Return the (X, Y) coordinate for the center point of the cell that contains the specified text.  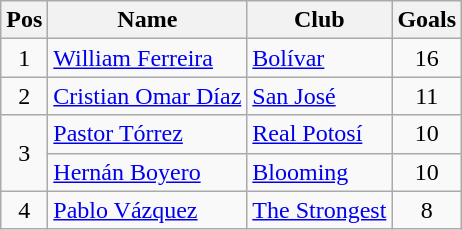
Blooming (320, 172)
1 (24, 58)
3 (24, 153)
San José (320, 96)
Club (320, 20)
16 (427, 58)
Pablo Vázquez (148, 210)
Bolívar (320, 58)
The Strongest (320, 210)
Real Potosí (320, 134)
Pastor Tórrez (148, 134)
4 (24, 210)
2 (24, 96)
8 (427, 210)
11 (427, 96)
William Ferreira (148, 58)
Goals (427, 20)
Cristian Omar Díaz (148, 96)
Hernán Boyero (148, 172)
Pos (24, 20)
Name (148, 20)
